Find where the given text appears and provide that cell's center as [x, y] coordinate. 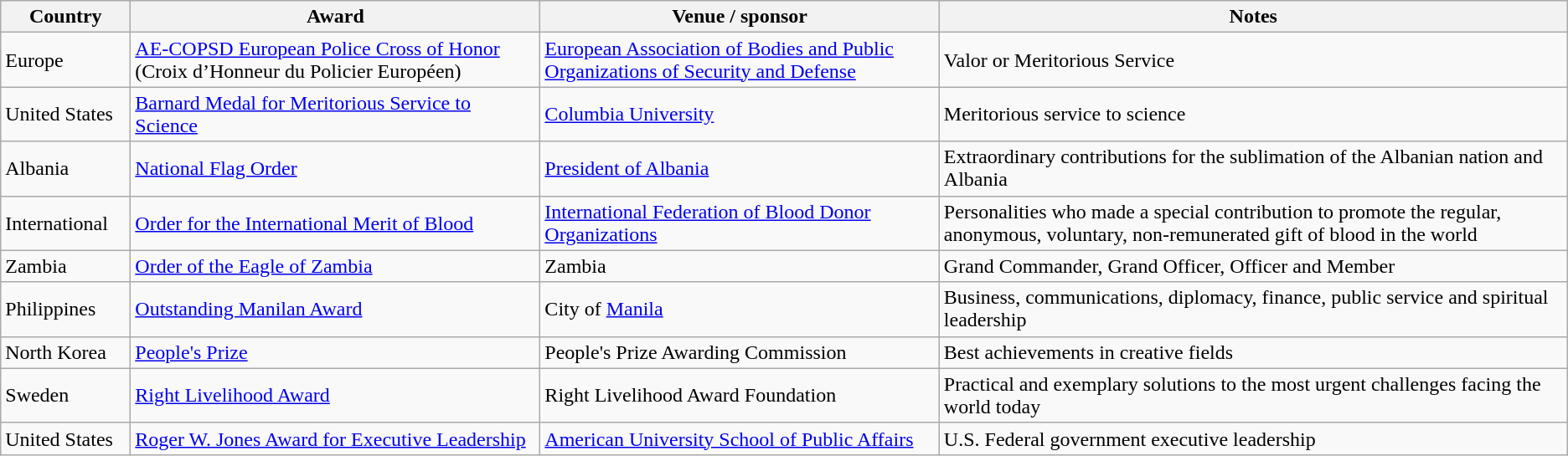
Grand Commander, Grand Officer, Officer and Member [1253, 266]
Outstanding Manilan Award [335, 310]
President of Albania [740, 169]
Right Livelihood Award Foundation [740, 395]
Meritorious service to science [1253, 114]
Business, communications, diplomacy, finance, public service and spiritual leadership [1253, 310]
Barnard Medal for Meritorious Service to Science [335, 114]
North Korea [65, 352]
Europe [65, 60]
People's Prize Awarding Commission [740, 352]
Right Livelihood Award [335, 395]
Order for the International Merit of Blood [335, 223]
Valor or Meritorious Service [1253, 60]
City of Manila [740, 310]
Venue / sponsor [740, 17]
European Association of Bodies and Public Organizations of Security and Defense [740, 60]
Award [335, 17]
Country [65, 17]
Notes [1253, 17]
Personalities who made a special contribution to promote the regular, anonymous, voluntary, non-remunerated gift of blood in the world [1253, 223]
Practical and exemplary solutions to the most urgent challenges facing the world today [1253, 395]
U.S. Federal government executive leadership [1253, 438]
International Federation of Blood Donor Organizations [740, 223]
National Flag Order [335, 169]
Roger W. Jones Award for Executive Leadership [335, 438]
AE-COPSD European Police Cross of Honor (Croix d’Honneur du Policier Européen) [335, 60]
Columbia University [740, 114]
International [65, 223]
Best achievements in creative fields [1253, 352]
Philippines [65, 310]
Extraordinary contributions for the sublimation of the Albanian nation and Albania [1253, 169]
People's Prize [335, 352]
Order of the Eagle of Zambia [335, 266]
Albania [65, 169]
Sweden [65, 395]
American University School of Public Affairs [740, 438]
